Determine the (X, Y) coordinate at the center of the cell enclosing the given text.  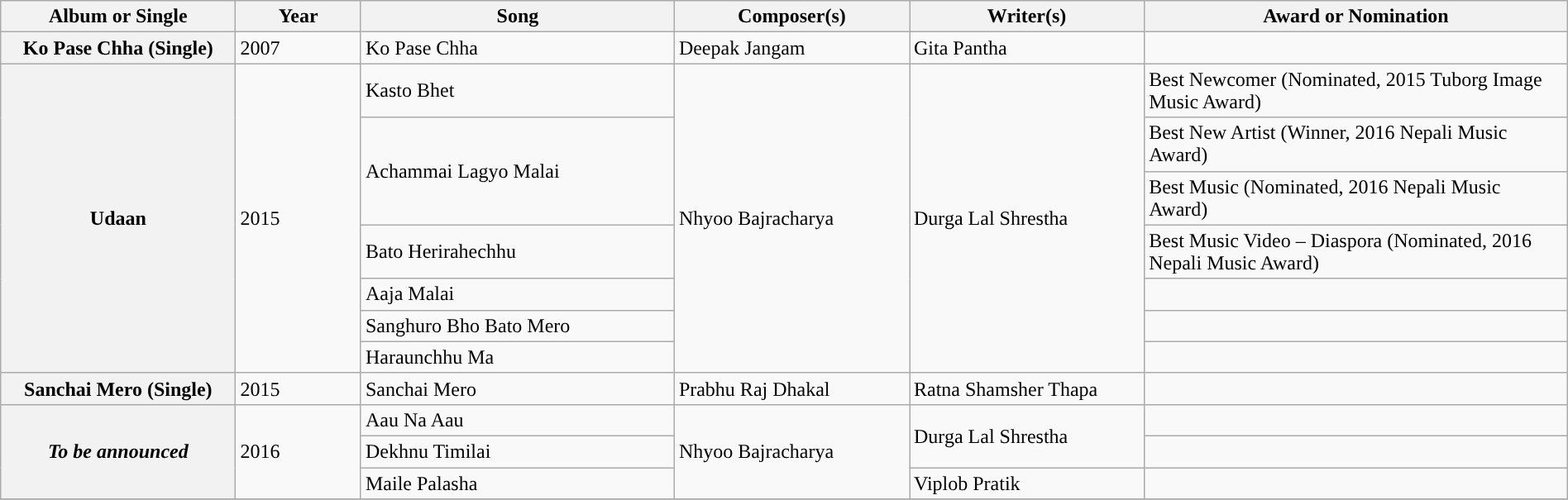
Sanchai Mero (518, 388)
2007 (299, 48)
Kasto Bhet (518, 91)
Prabhu Raj Dhakal (791, 388)
Aau Na Aau (518, 420)
Best New Artist (Winner, 2016 Nepali Music Award) (1356, 144)
2016 (299, 451)
Sanchai Mero (Single) (118, 388)
Haraunchhu Ma (518, 357)
Dekhnu Timilai (518, 451)
Best Music Video – Diaspora (Nominated, 2016 Nepali Music Award) (1356, 251)
Deepak Jangam (791, 48)
Bato Herirahechhu (518, 251)
Composer(s) (791, 17)
Best Newcomer (Nominated, 2015 Tuborg Image Music Award) (1356, 91)
Achammai Lagyo Malai (518, 171)
Writer(s) (1027, 17)
Ratna Shamsher Thapa (1027, 388)
Song (518, 17)
Ko Pase Chha (Single) (118, 48)
Sanghuro Bho Bato Mero (518, 326)
Ko Pase Chha (518, 48)
Award or Nomination (1356, 17)
Album or Single (118, 17)
Udaan (118, 218)
Maile Palasha (518, 483)
Aaja Malai (518, 294)
Year (299, 17)
Best Music (Nominated, 2016 Nepali Music Award) (1356, 198)
Viplob Pratik (1027, 483)
Gita Pantha (1027, 48)
To be announced (118, 451)
